Scan for the cell matching the given text and deliver its (x, y) coordinate at center. 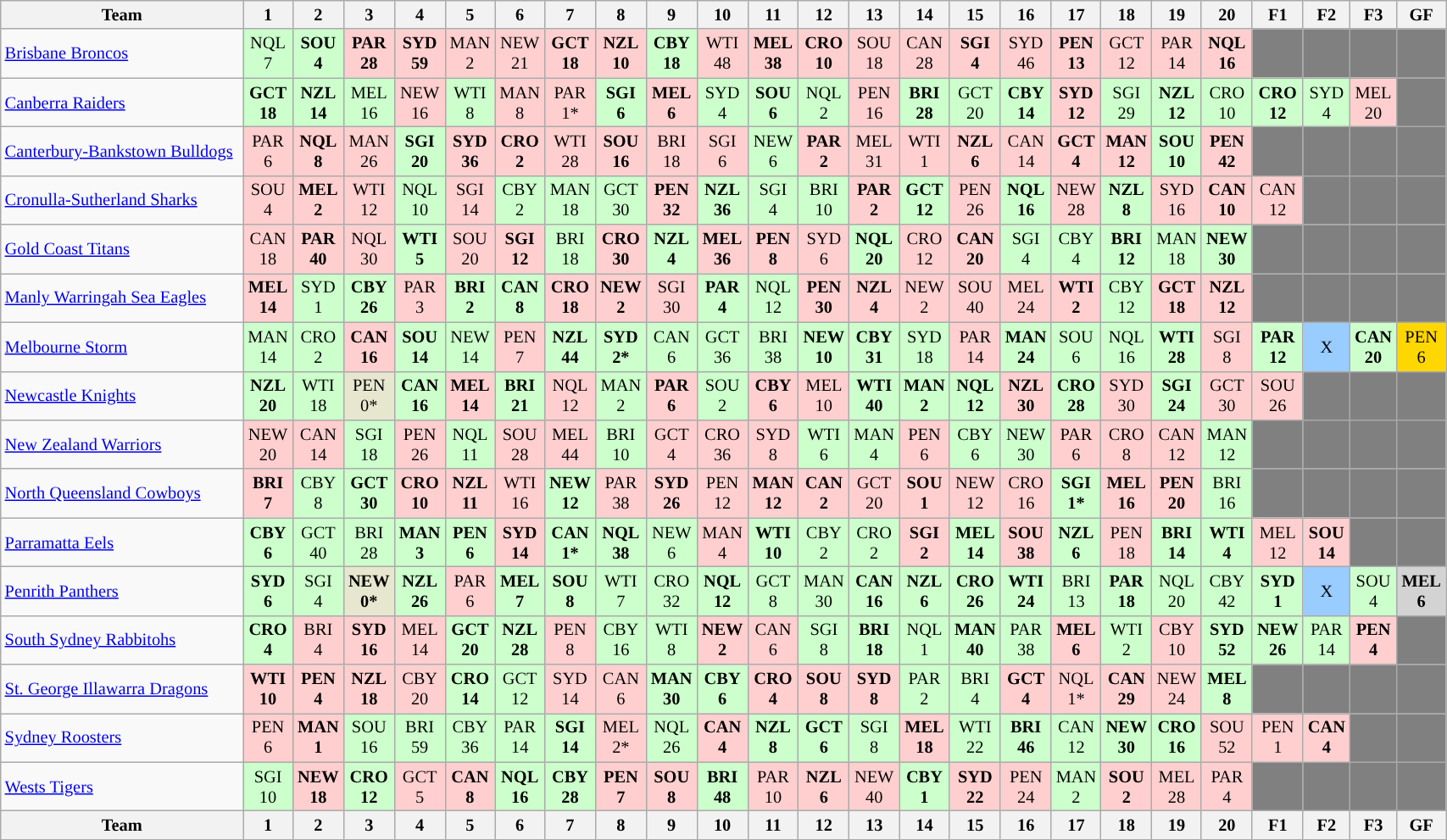
NZL28 (520, 640)
MAN40 (975, 640)
SYD30 (1127, 396)
PEN16 (875, 103)
SYD12 (1077, 103)
PAR3 (420, 298)
CBY42 (1227, 591)
NEW14 (470, 347)
NQL7 (268, 53)
MEL2 (318, 200)
BRI38 (773, 347)
MEL28 (1177, 787)
SGI29 (1127, 103)
Cronulla-Sutherland Sharks (122, 200)
CBY1 (924, 787)
Canberra Raiders (122, 103)
SYD2* (621, 347)
MEL18 (924, 737)
MEL8 (1227, 689)
NZL20 (268, 396)
WTI4 (1227, 542)
PAR40 (318, 249)
SGI2 (924, 542)
PAR10 (773, 787)
PAR18 (1127, 591)
SOU1 (924, 493)
Newcastle Knights (122, 396)
NQL1 (924, 640)
CRO8 (1127, 444)
MEL31 (875, 151)
CAN2 (824, 493)
SGI10 (268, 787)
SGI20 (420, 151)
NEW26 (1277, 640)
WTI5 (420, 249)
MEL24 (1026, 298)
NZL30 (1026, 396)
PEN18 (1127, 542)
CBY20 (420, 689)
NQL38 (621, 542)
SOU26 (1277, 396)
SOU28 (520, 444)
CBY14 (1026, 103)
CRO36 (722, 444)
BRI21 (520, 396)
CRO26 (975, 591)
WTI16 (520, 493)
SOU20 (470, 249)
Sydney Roosters (122, 737)
NEW0* (369, 591)
SGI18 (369, 444)
SYD18 (924, 347)
NQL26 (671, 737)
MAN8 (520, 103)
New Zealand Warriors (122, 444)
CBY28 (570, 787)
PEN12 (722, 493)
Penrith Panthers (122, 591)
SOU18 (875, 53)
NEW24 (1177, 689)
BRI2 (470, 298)
NEW16 (420, 103)
BRI14 (1177, 542)
SOU10 (1177, 151)
SYD59 (420, 53)
MAN24 (1026, 347)
GCT6 (824, 737)
MEL10 (824, 396)
SGI1* (1077, 493)
MEL38 (773, 53)
GCT36 (722, 347)
NZL44 (570, 347)
PEN32 (671, 200)
MEL2* (621, 737)
CBY18 (671, 53)
MEL44 (570, 444)
NEW18 (318, 787)
NZL26 (420, 591)
MEL7 (520, 591)
NEW10 (824, 347)
WTI18 (318, 396)
MAN3 (420, 542)
Gold Coast Titans (122, 249)
GCT5 (420, 787)
PEN1 (1277, 737)
SYD46 (1026, 53)
MAN14 (268, 347)
SYD22 (975, 787)
CRO14 (470, 689)
SYD52 (1227, 640)
NQL2 (824, 103)
Manly Warringah Sea Eagles (122, 298)
CAN18 (268, 249)
NQL10 (420, 200)
SOU38 (1026, 542)
Canterbury-Bankstown Bulldogs (122, 151)
BRI46 (1026, 737)
NQL11 (470, 444)
PEN20 (1177, 493)
SOU40 (975, 298)
NZL36 (722, 200)
CBY36 (470, 737)
MEL20 (1373, 103)
South Sydney Rabbitohs (122, 640)
SYD36 (470, 151)
WTI24 (1026, 591)
GCT40 (318, 542)
CBY16 (621, 640)
BRI7 (268, 493)
SYD26 (671, 493)
Brisbane Broncos (122, 53)
Parramatta Eels (122, 542)
BRI59 (420, 737)
NZL14 (318, 103)
Wests Tigers (122, 787)
St. George Illawarra Dragons (122, 689)
NEW28 (1077, 200)
CAN28 (924, 53)
NQL30 (369, 249)
PAR28 (369, 53)
CAN29 (1127, 689)
PEN42 (1227, 151)
SGI30 (671, 298)
CBY8 (318, 493)
CBY4 (1077, 249)
GCT8 (773, 591)
PEN30 (824, 298)
WTI40 (875, 396)
NQL8 (318, 151)
WTI12 (369, 200)
BRI12 (1127, 249)
WTI48 (722, 53)
NZL10 (621, 53)
CRO30 (621, 249)
NEW21 (520, 53)
CBY12 (1127, 298)
MAN26 (369, 151)
BRI16 (1227, 493)
SGI24 (1177, 396)
PEN24 (1026, 787)
NEW40 (875, 787)
CBY31 (875, 347)
NZL11 (470, 493)
NZL18 (369, 689)
SGI12 (520, 249)
NEW20 (268, 444)
PEN0* (369, 396)
NQL1* (1077, 689)
CAN10 (1227, 200)
North Queensland Cowboys (122, 493)
CBY26 (369, 298)
PAR1* (570, 103)
WTI1 (924, 151)
WTI22 (975, 737)
CAN1* (570, 542)
SOU52 (1227, 737)
Melbourne Storm (122, 347)
PEN13 (1077, 53)
BRI13 (1077, 591)
MEL12 (1277, 542)
CBY10 (1177, 640)
BRI48 (722, 787)
PAR12 (1277, 347)
MEL36 (722, 249)
MAN1 (318, 737)
CRO18 (570, 298)
WTI6 (824, 444)
CRO28 (1077, 396)
CRO32 (671, 591)
WTI7 (621, 591)
